Locate the cell with the specified text and output its (x, y) center coordinate. 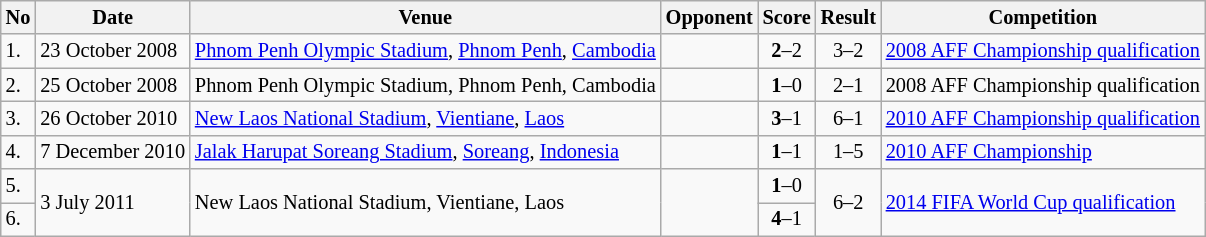
6–1 (848, 118)
No (18, 17)
2014 FIFA World Cup qualification (1043, 202)
Score (787, 17)
3–1 (787, 118)
25 October 2008 (112, 85)
Competition (1043, 17)
2–2 (787, 51)
4. (18, 152)
7 December 2010 (112, 152)
6–2 (848, 202)
Venue (426, 17)
1. (18, 51)
4–1 (787, 219)
6. (18, 219)
2010 AFF Championship (1043, 152)
1–1 (787, 152)
Date (112, 17)
23 October 2008 (112, 51)
Opponent (710, 17)
2–1 (848, 85)
3–2 (848, 51)
Result (848, 17)
3. (18, 118)
Jalak Harupat Soreang Stadium, Soreang, Indonesia (426, 152)
26 October 2010 (112, 118)
1–5 (848, 152)
3 July 2011 (112, 202)
2. (18, 85)
5. (18, 186)
2010 AFF Championship qualification (1043, 118)
